From the cell containing the given text, extract its center point as [x, y] coordinate. 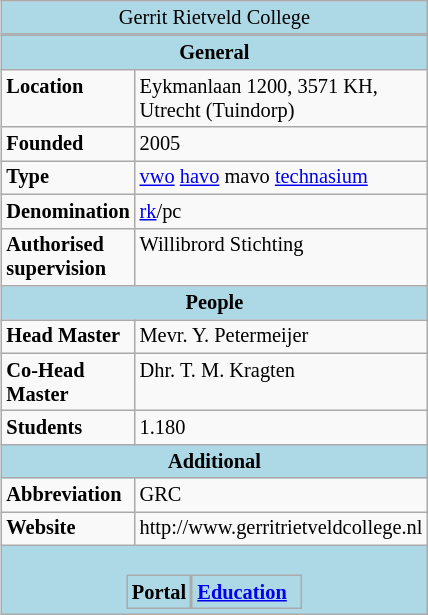
Eykmanlaan 1200, 3571 KH, Utrecht (Tuindorp) [282, 99]
Gerrit Rietveld College [215, 18]
Dhr. T. M. Kragten [282, 382]
Head Master [68, 337]
rk/pc [282, 212]
Education [248, 592]
Type [68, 178]
People [215, 303]
Portal [159, 592]
Students [68, 428]
General [215, 53]
Founded [68, 144]
Portal Education [215, 580]
vwo havo mavo technasium [282, 178]
Abbreviation [68, 495]
Website [68, 529]
Additional [215, 461]
2005 [282, 144]
http://www.gerritrietveldcollege.nl [282, 529]
Location [68, 99]
Authorised supervision [68, 257]
Mevr. Y. Petermeijer [282, 337]
Denomination [68, 212]
Willibrord Stichting [282, 257]
GRC [282, 495]
1.180 [282, 428]
Co-Head Master [68, 382]
